Locate the cell with the specified text and output its [X, Y] center coordinate. 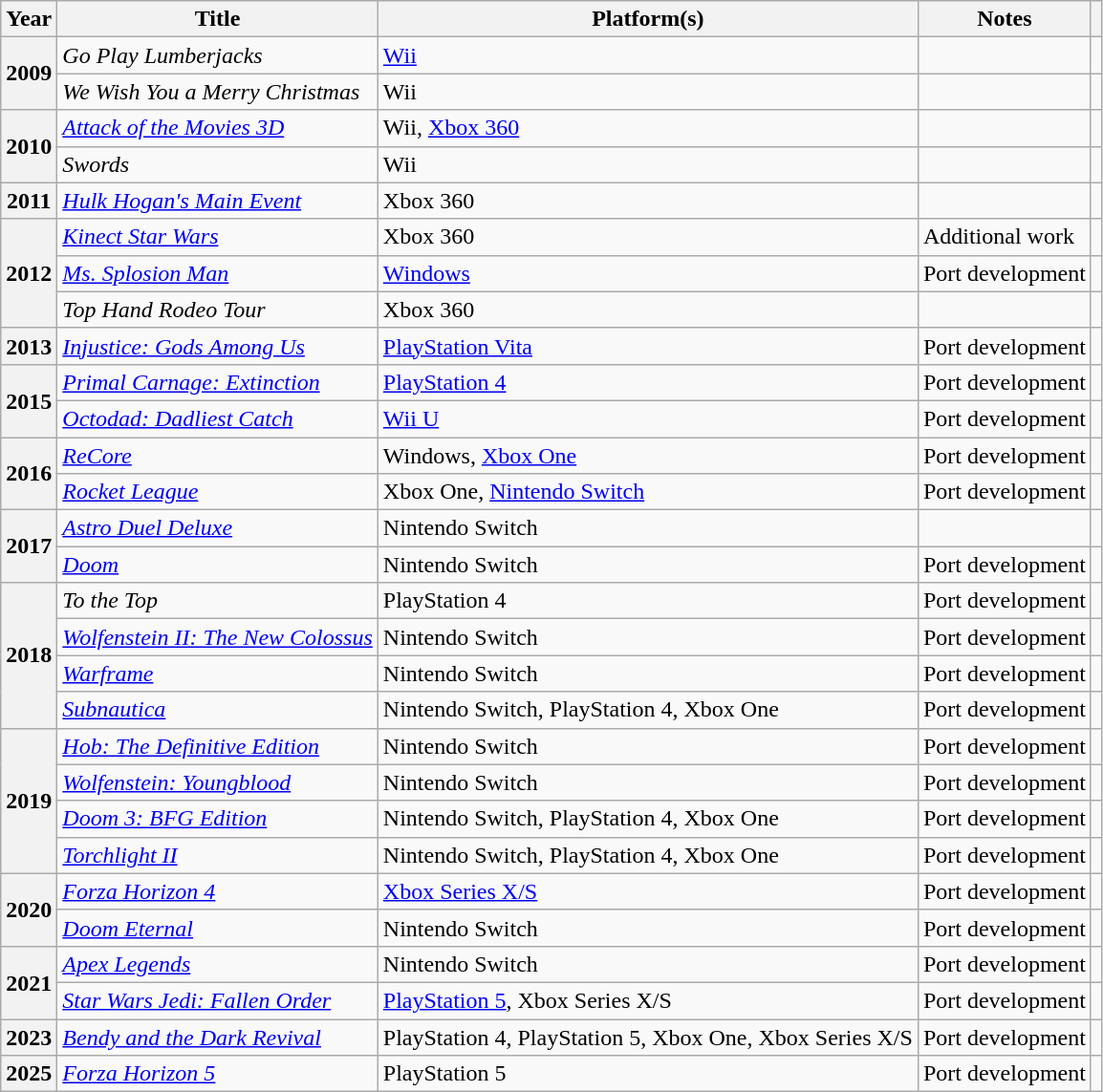
Octodad: Dadliest Catch [218, 418]
Warframe [218, 674]
Swords [218, 164]
Star Wars Jedi: Fallen Order [218, 1000]
To the Top [218, 601]
Wii U [648, 418]
2011 [29, 201]
Wolfenstein: Youngblood [218, 782]
Torchlight II [218, 855]
2018 [29, 655]
Notes [1004, 19]
Additional work [1004, 237]
Go Play Lumberjacks [218, 55]
Year [29, 19]
Platform(s) [648, 19]
Title [218, 19]
Top Hand Rodeo Tour [218, 310]
PlayStation Vita [648, 346]
Ms. Splosion Man [218, 273]
Xbox Series X/S [648, 891]
Attack of the Movies 3D [218, 128]
Injustice: Gods Among Us [218, 346]
Doom Eternal [218, 928]
Kinect Star Wars [218, 237]
2019 [29, 801]
We Wish You a Merry Christmas [218, 92]
Astro Duel Deluxe [218, 528]
2012 [29, 273]
PlayStation 5, Xbox Series X/S [648, 1000]
2009 [29, 74]
PlayStation 5 [648, 1074]
Doom 3: BFG Edition [218, 819]
2010 [29, 146]
Wolfenstein II: The New Colossus [218, 637]
2016 [29, 474]
Bendy and the Dark Revival [218, 1037]
2023 [29, 1037]
2025 [29, 1074]
Forza Horizon 4 [218, 891]
Subnautica [218, 710]
2020 [29, 910]
Xbox One, Nintendo Switch [648, 492]
Hulk Hogan's Main Event [218, 201]
Windows [648, 273]
2013 [29, 346]
PlayStation 4, PlayStation 5, Xbox One, Xbox Series X/S [648, 1037]
Doom [218, 565]
Forza Horizon 5 [218, 1074]
Hob: The Definitive Edition [218, 746]
ReCore [218, 456]
Windows, Xbox One [648, 456]
2021 [29, 982]
Primal Carnage: Extinction [218, 382]
Apex Legends [218, 964]
Rocket League [218, 492]
2017 [29, 546]
Wii, Xbox 360 [648, 128]
2015 [29, 400]
